Return the [x, y] coordinate for the center point of the cell that contains the specified text.  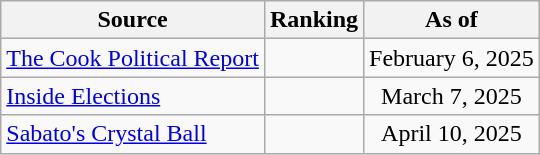
As of [452, 20]
Sabato's Crystal Ball [133, 134]
The Cook Political Report [133, 58]
April 10, 2025 [452, 134]
Inside Elections [133, 96]
February 6, 2025 [452, 58]
Ranking [314, 20]
Source [133, 20]
March 7, 2025 [452, 96]
